Find where the given text appears and provide that cell's center as [x, y] coordinate. 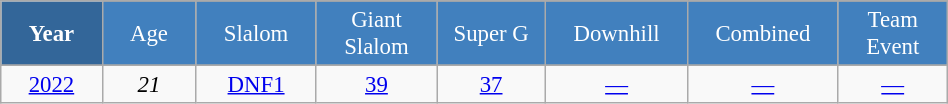
Age [149, 34]
2022 [52, 85]
Combined [762, 34]
DNF1 [256, 85]
Team Event [892, 34]
39 [376, 85]
Year [52, 34]
Downhill [617, 34]
Super G [492, 34]
37 [492, 85]
21 [149, 85]
Slalom [256, 34]
GiantSlalom [376, 34]
